Capture the cell that displays the provided text and extract its [x, y] central coordinate. 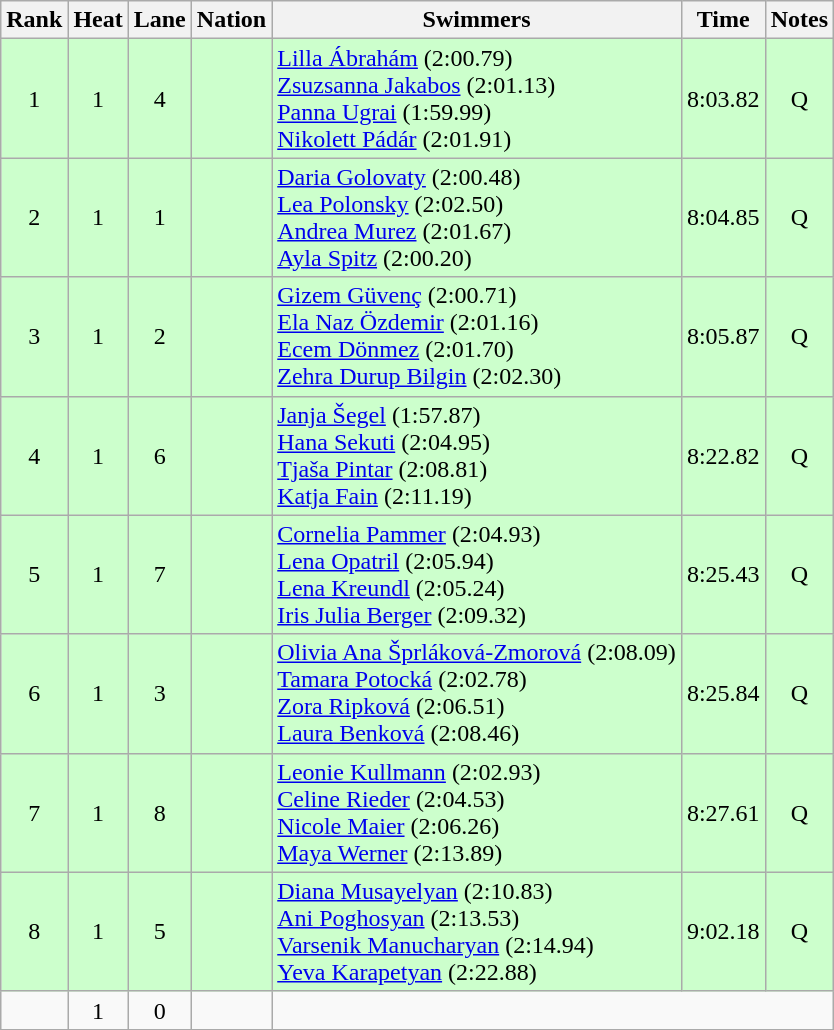
Janja Šegel (1:57.87)Hana Sekuti (2:04.95)Tjaša Pintar (2:08.81)Katja Fain (2:11.19) [477, 456]
Olivia Ana Šprláková-Zmorová (2:08.09)Tamara Potocká (2:02.78)Zora Ripková (2:06.51)Laura Benková (2:08.46) [477, 694]
Leonie Kullmann (2:02.93)Celine Rieder (2:04.53)Nicole Maier (2:06.26)Maya Werner (2:13.89) [477, 812]
Heat [98, 20]
Notes [799, 20]
9:02.18 [723, 932]
Time [723, 20]
0 [160, 1010]
8:27.61 [723, 812]
Daria Golovaty (2:00.48)Lea Polonsky (2:02.50)Andrea Murez (2:01.67)Ayla Spitz (2:00.20) [477, 218]
8:03.82 [723, 98]
Lane [160, 20]
Diana Musayelyan (2:10.83)Ani Poghosyan (2:13.53)Varsenik Manucharyan (2:14.94)Yeva Karapetyan (2:22.88) [477, 932]
Lilla Ábrahám (2:00.79)Zsuzsanna Jakabos (2:01.13)Panna Ugrai (1:59.99)Nikolett Pádár (2:01.91) [477, 98]
8:04.85 [723, 218]
8:05.87 [723, 336]
8:25.84 [723, 694]
Cornelia Pammer (2:04.93)Lena Opatril (2:05.94)Lena Kreundl (2:05.24)Iris Julia Berger (2:09.32) [477, 574]
Gizem Güvenç (2:00.71)Ela Naz Özdemir (2:01.16)Ecem Dönmez (2:01.70)Zehra Durup Bilgin (2:02.30) [477, 336]
8:25.43 [723, 574]
8:22.82 [723, 456]
Rank [34, 20]
Swimmers [477, 20]
Nation [231, 20]
